Determine the (x, y) coordinate at the center of the cell enclosing the given text.  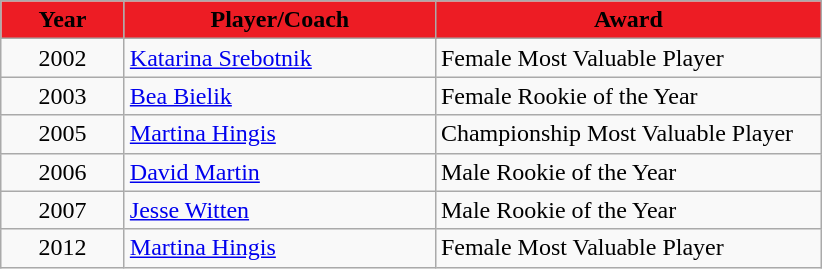
Bea Bielik (280, 96)
2002 (63, 58)
Award (628, 20)
2005 (63, 134)
2007 (63, 210)
Player/Coach (280, 20)
2003 (63, 96)
2006 (63, 172)
Female Rookie of the Year (628, 96)
2012 (63, 248)
Year (63, 20)
Championship Most Valuable Player (628, 134)
Katarina Srebotnik (280, 58)
Jesse Witten (280, 210)
David Martin (280, 172)
